For the text-containing cell, return its midpoint in (X, Y) coordinate format. 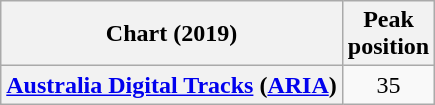
Australia Digital Tracks (ARIA) (172, 85)
35 (388, 85)
Peakposition (388, 34)
Chart (2019) (172, 34)
